Pinpoint the cell where the given text exists, returning its (X, Y) midpoint coordinate. 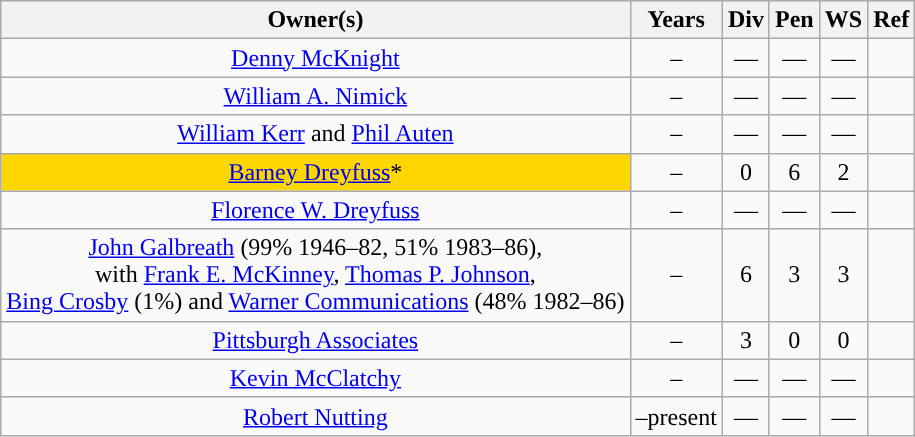
–present (676, 416)
Years (676, 20)
Florence W. Dreyfuss (316, 210)
Robert Nutting (316, 416)
Ref (892, 20)
Owner(s) (316, 20)
Kevin McClatchy (316, 378)
William Kerr and Phil Auten (316, 134)
WS (843, 20)
John Galbreath (99% 1946–82, 51% 1983–86), with Frank E. McKinney, Thomas P. Johnson, Bing Crosby (1%) and Warner Communications (48% 1982–86) (316, 275)
Pen (794, 20)
Pittsburgh Associates (316, 340)
2 (843, 172)
Div (746, 20)
William A. Nimick (316, 96)
Denny McKnight (316, 58)
Barney Dreyfuss* (316, 172)
